Provide the (x, y) coordinate of the cell's center where the given text is located.  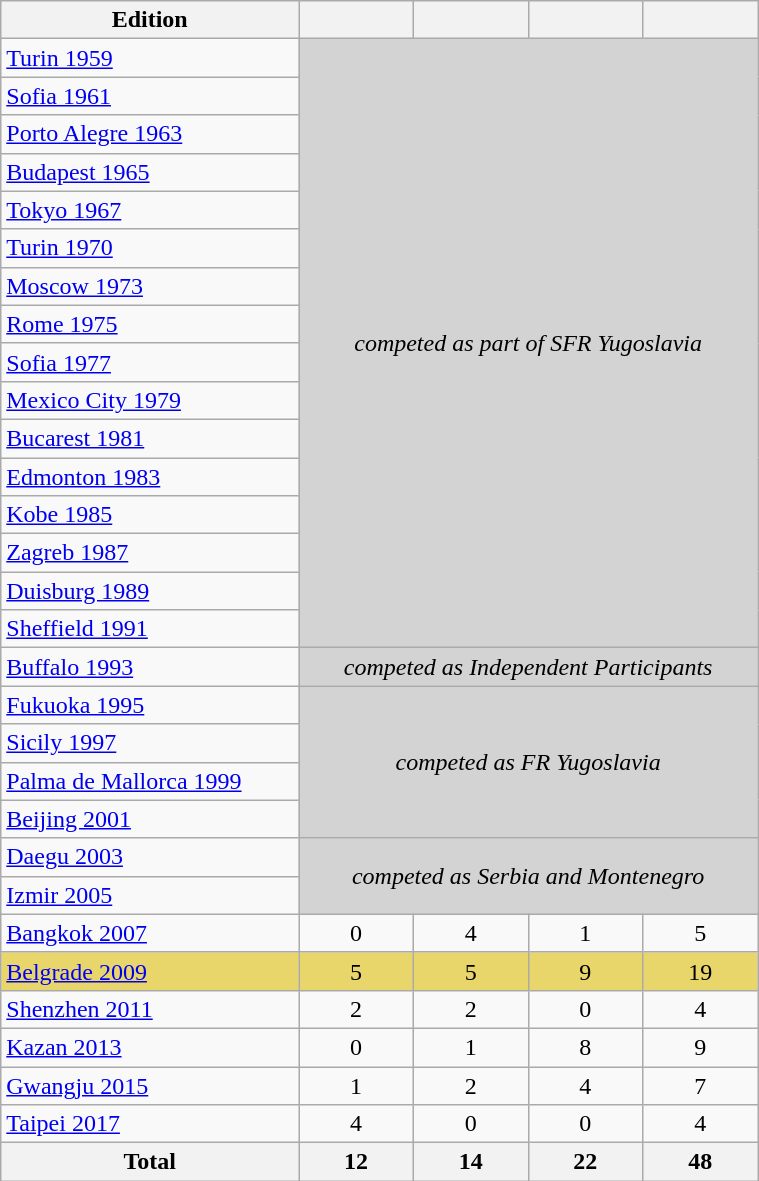
Kobe 1985 (150, 515)
Shenzhen 2011 (150, 1009)
7 (700, 1085)
Taipei 2017 (150, 1124)
Sicily 1997 (150, 743)
Gwangju 2015 (150, 1085)
Bucarest 1981 (150, 438)
Porto Alegre 1963 (150, 134)
Daegu 2003 (150, 857)
19 (700, 971)
competed as Serbia and Montenegro (528, 876)
Sofia 1977 (150, 362)
Rome 1975 (150, 324)
Zagreb 1987 (150, 553)
Fukuoka 1995 (150, 705)
Beijing 2001 (150, 819)
competed as part of SFR Yugoslavia (528, 344)
8 (586, 1047)
Bangkok 2007 (150, 933)
Belgrade 2009 (150, 971)
Moscow 1973 (150, 286)
Turin 1959 (150, 58)
Mexico City 1979 (150, 400)
Sheffield 1991 (150, 629)
Sofia 1961 (150, 96)
Duisburg 1989 (150, 591)
competed as Independent Participants (528, 667)
Turin 1970 (150, 248)
Budapest 1965 (150, 172)
14 (470, 1162)
competed as FR Yugoslavia (528, 762)
Edition (150, 20)
Palma de Mallorca 1999 (150, 781)
Tokyo 1967 (150, 210)
Kazan 2013 (150, 1047)
48 (700, 1162)
Izmir 2005 (150, 895)
12 (356, 1162)
22 (586, 1162)
Edmonton 1983 (150, 477)
Buffalo 1993 (150, 667)
Total (150, 1162)
